Provide the (X, Y) coordinate of the cell's center where the given text is located.  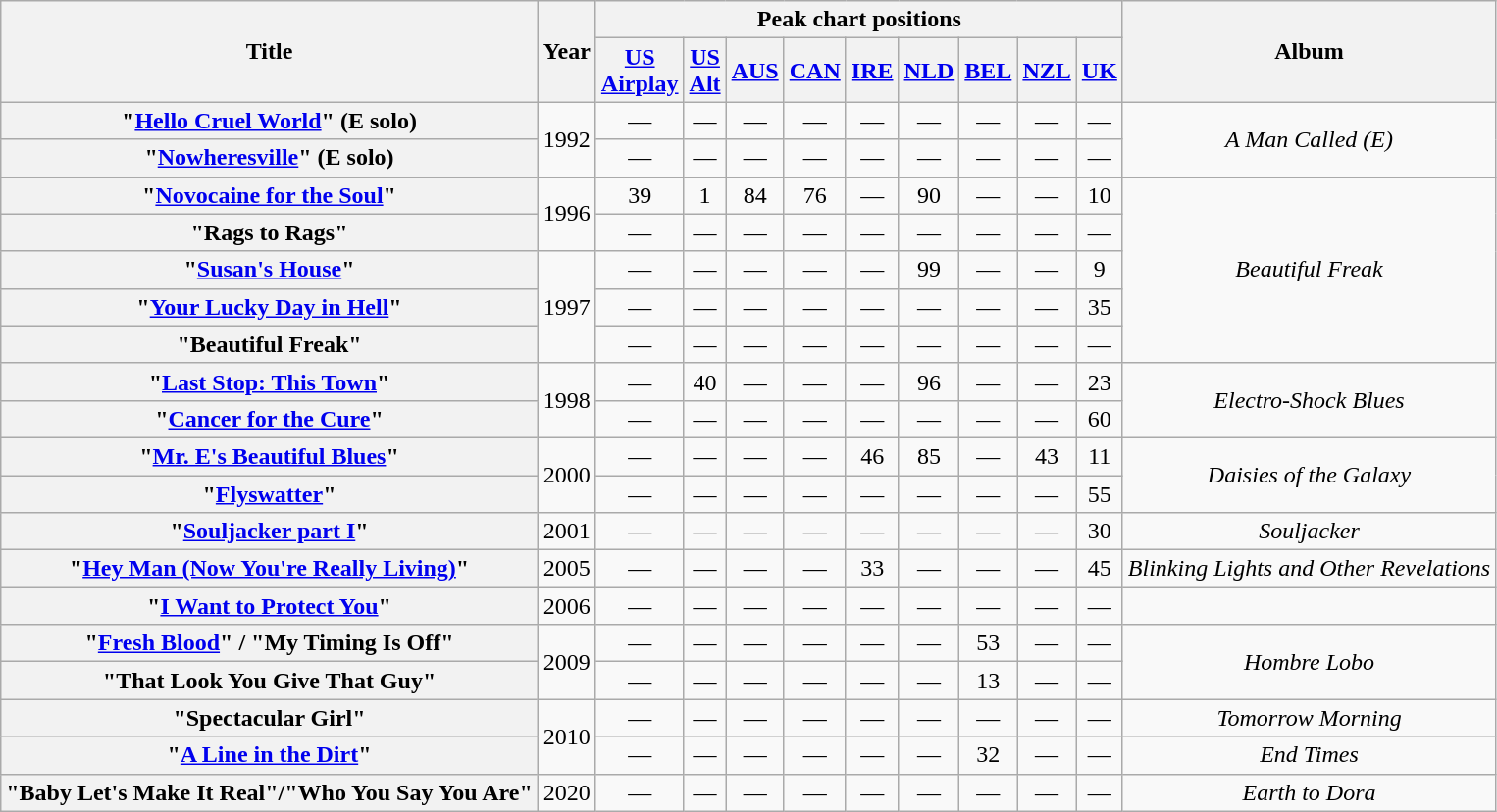
"Novocaine for the Soul" (270, 195)
90 (929, 195)
1996 (567, 214)
"Hey Man (Now You're Really Living)" (270, 569)
2010 (567, 736)
35 (1099, 307)
2020 (567, 792)
"That Look You Give That Guy" (270, 681)
USAlt (704, 71)
CAN (814, 71)
"Mr. E's Beautiful Blues" (270, 456)
53 (989, 643)
1998 (567, 400)
13 (989, 681)
11 (1099, 456)
1992 (567, 139)
"A Line in the Dirt" (270, 755)
"Flyswatter" (270, 493)
"Spectacular Girl" (270, 718)
AUS (755, 71)
45 (1099, 569)
IRE (872, 71)
1 (704, 195)
NLD (929, 71)
96 (929, 381)
UK (1099, 71)
Daisies of the Galaxy (1309, 475)
"Cancer for the Cure" (270, 419)
30 (1099, 532)
32 (989, 755)
Earth to Dora (1309, 792)
84 (755, 195)
85 (929, 456)
Title (270, 51)
2006 (567, 606)
End Times (1309, 755)
40 (704, 381)
Peak chart positions (859, 20)
Hombre Lobo (1309, 662)
"I Want to Protect You" (270, 606)
"Last Stop: This Town" (270, 381)
"Nowheresville" (E solo) (270, 158)
1997 (567, 307)
"Souljacker part I" (270, 532)
USAirplay (640, 71)
9 (1099, 270)
Tomorrow Morning (1309, 718)
BEL (989, 71)
Beautiful Freak (1309, 270)
"Fresh Blood" / "My Timing Is Off" (270, 643)
"Baby Let's Make It Real"/"Who You Say You Are" (270, 792)
99 (929, 270)
Year (567, 51)
60 (1099, 419)
"Your Lucky Day in Hell" (270, 307)
76 (814, 195)
33 (872, 569)
43 (1047, 456)
46 (872, 456)
55 (1099, 493)
Blinking Lights and Other Revelations (1309, 569)
10 (1099, 195)
2000 (567, 475)
23 (1099, 381)
"Rags to Rags" (270, 232)
Souljacker (1309, 532)
"Hello Cruel World" (E solo) (270, 121)
39 (640, 195)
A Man Called (E) (1309, 139)
NZL (1047, 71)
Electro-Shock Blues (1309, 400)
2001 (567, 532)
2005 (567, 569)
"Susan's House" (270, 270)
Album (1309, 51)
"Beautiful Freak" (270, 344)
2009 (567, 662)
